Output the [X, Y] coordinate of the center of the cell containing the given text.  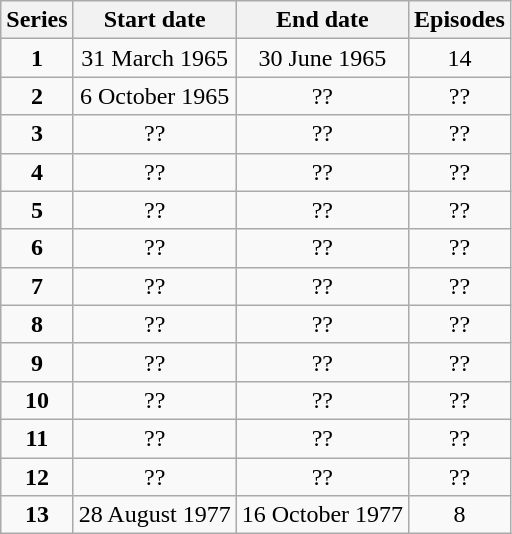
11 [37, 438]
4 [37, 172]
Start date [154, 20]
31 March 1965 [154, 58]
5 [37, 210]
12 [37, 477]
6 [37, 248]
28 August 1977 [154, 515]
9 [37, 362]
30 June 1965 [322, 58]
13 [37, 515]
Episodes [460, 20]
6 October 1965 [154, 96]
2 [37, 96]
End date [322, 20]
16 October 1977 [322, 515]
10 [37, 400]
Series [37, 20]
14 [460, 58]
7 [37, 286]
3 [37, 134]
1 [37, 58]
